Locate the cell with the specified text and output its [x, y] center coordinate. 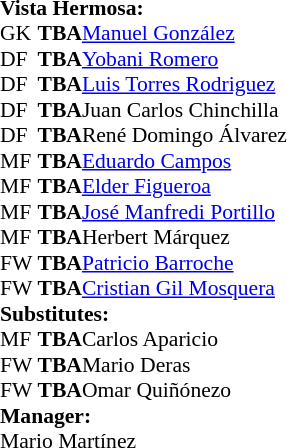
Elder Figueroa [184, 187]
Eduardo Campos [184, 161]
Cristian Gil Mosquera [184, 289]
Carlos Aparicio [184, 339]
Substitutes: [144, 314]
José Manfredi Portillo [184, 212]
GK [19, 33]
Juan Carlos Chinchilla [184, 110]
Manuel González [184, 33]
Yobani Romero [184, 59]
Patricio Barroche [184, 263]
Mario Deras [184, 365]
Manager: [144, 416]
Herbert Márquez [184, 237]
Luis Torres Rodriguez [184, 85]
Omar Quiñónezo [184, 391]
René Domingo Álvarez [184, 135]
